Detect which cell encompasses the target text, then output its (x, y) center coordinate. 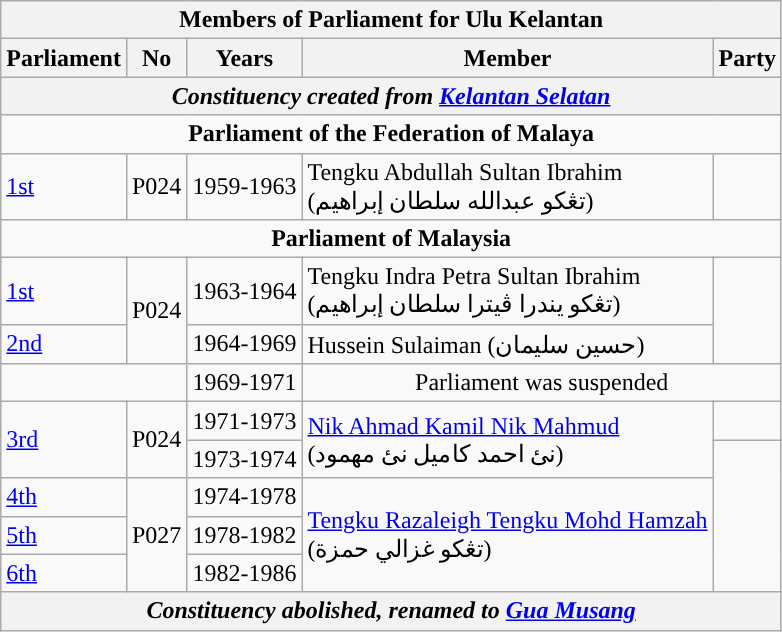
1969-1971 (244, 383)
3rd (64, 440)
1963-1964 (244, 292)
Years (244, 58)
1971-1973 (244, 421)
Nik Ahmad Kamil Nik Mahmud (نئ احمد كاميل نئ مهمود) (508, 440)
1959-1963 (244, 186)
Constituency created from Kelantan Selatan (392, 96)
6th (64, 573)
No (156, 58)
Constituency abolished, renamed to Gua Musang (392, 611)
Hussein Sulaiman (حسين سليمان) (508, 344)
4th (64, 497)
Parliament was suspended (542, 383)
Members of Parliament for Ulu Kelantan (392, 20)
1974-1978 (244, 497)
5th (64, 535)
Parliament of the Federation of Malaya (392, 134)
1973-1974 (244, 459)
Parliament of Malaysia (392, 239)
1964-1969 (244, 344)
1982-1986 (244, 573)
Tengku Abdullah Sultan Ibrahim (تڠكو عبدالله سلطان إبراهيم) (508, 186)
2nd (64, 344)
Member (508, 58)
Tengku Razaleigh Tengku Mohd Hamzah (تڠكو غزالي حمزة) (508, 535)
Parliament (64, 58)
1978-1982 (244, 535)
Tengku Indra Petra Sultan Ibrahim (تڠكو يندرا ڤيترا سلطان إبراهيم) (508, 292)
P027 (156, 535)
Party (747, 58)
